Output the (x, y) coordinate of the center of the cell containing the given text.  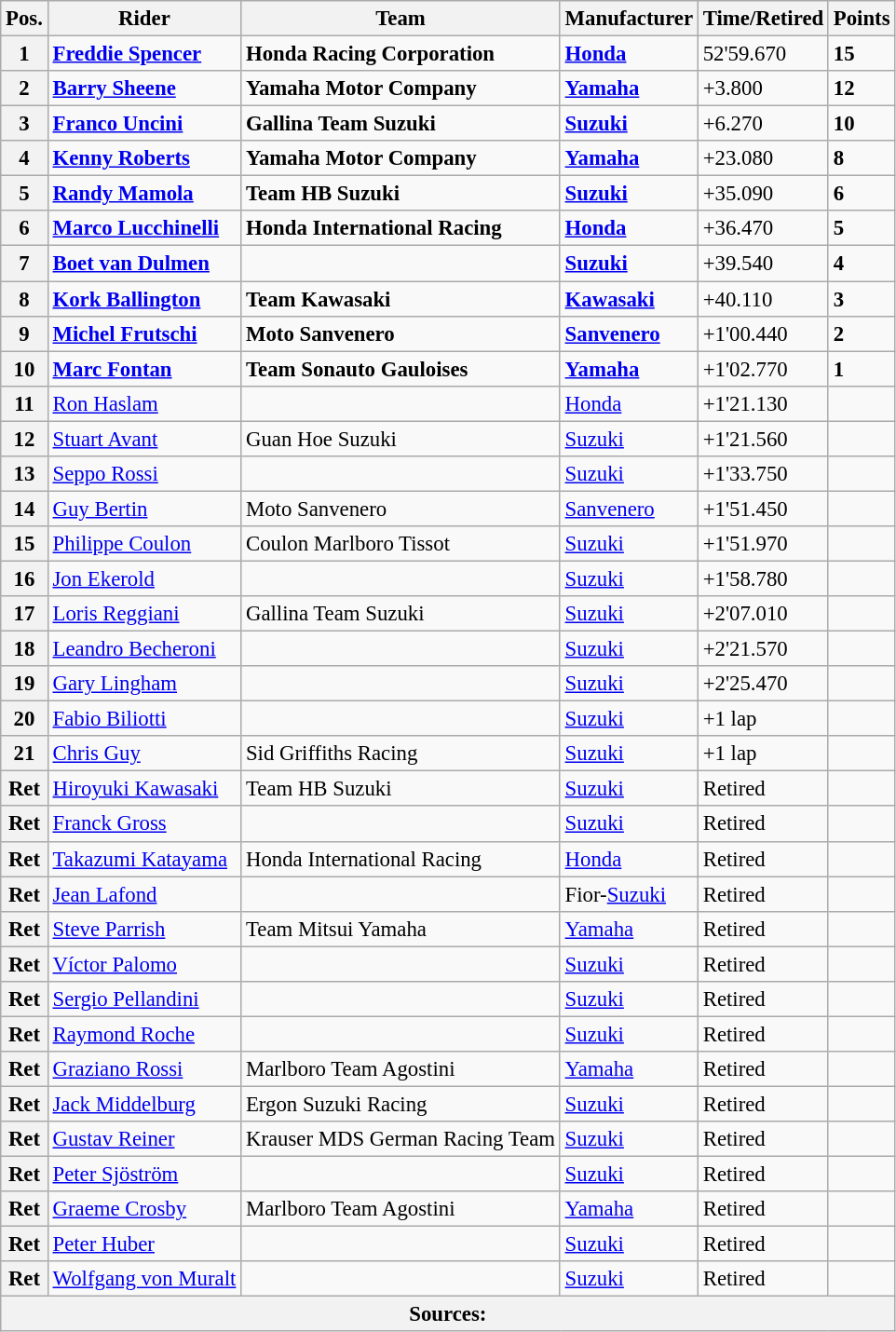
16 (24, 578)
14 (24, 509)
21 (24, 754)
Gary Lingham (143, 684)
Hiroyuki Kawasaki (143, 789)
+6.270 (763, 124)
+1'21.560 (763, 439)
Jack Middelburg (143, 1104)
+1'33.750 (763, 474)
Franck Gross (143, 824)
Coulon Marlboro Tissot (400, 544)
Rider (143, 19)
Time/Retired (763, 19)
Jean Lafond (143, 894)
Team Sonauto Gauloises (400, 369)
Sergio Pellandini (143, 999)
+2'25.470 (763, 684)
Graeme Crosby (143, 1209)
+23.080 (763, 158)
Manufacturer (629, 19)
Team Mitsui Yamaha (400, 929)
+1'00.440 (763, 333)
Ron Haslam (143, 403)
+40.110 (763, 299)
+2'07.010 (763, 614)
Kork Ballington (143, 299)
Peter Sjöström (143, 1175)
Sid Griffiths Racing (400, 754)
Randy Mamola (143, 194)
Peter Huber (143, 1244)
Honda Racing Corporation (400, 54)
Guan Hoe Suzuki (400, 439)
Barry Sheene (143, 88)
Franco Uncini (143, 124)
Kenny Roberts (143, 158)
Team Kawasaki (400, 299)
+1'21.130 (763, 403)
Chris Guy (143, 754)
Freddie Spencer (143, 54)
52'59.670 (763, 54)
+1'51.450 (763, 509)
+1'58.780 (763, 578)
Marco Lucchinelli (143, 228)
Takazumi Katayama (143, 859)
Krauser MDS German Racing Team (400, 1139)
19 (24, 684)
+39.540 (763, 264)
17 (24, 614)
Seppo Rossi (143, 474)
Loris Reggiani (143, 614)
Marc Fontan (143, 369)
+3.800 (763, 88)
Team (400, 19)
Víctor Palomo (143, 964)
Wolfgang von Muralt (143, 1279)
Jon Ekerold (143, 578)
Fior-Suzuki (629, 894)
Ergon Suzuki Racing (400, 1104)
Stuart Avant (143, 439)
Leandro Becheroni (143, 649)
+35.090 (763, 194)
Raymond Roche (143, 1034)
7 (24, 264)
Graziano Rossi (143, 1069)
+36.470 (763, 228)
Boet van Dulmen (143, 264)
18 (24, 649)
Michel Frutschi (143, 333)
9 (24, 333)
Guy Bertin (143, 509)
Points (861, 19)
+2'21.570 (763, 649)
Kawasaki (629, 299)
Steve Parrish (143, 929)
20 (24, 719)
+1'51.970 (763, 544)
Philippe Coulon (143, 544)
Pos. (24, 19)
Sources: (448, 1314)
13 (24, 474)
Fabio Biliotti (143, 719)
11 (24, 403)
+1'02.770 (763, 369)
Gustav Reiner (143, 1139)
